Locate the cell with the specified text and output its [x, y] center coordinate. 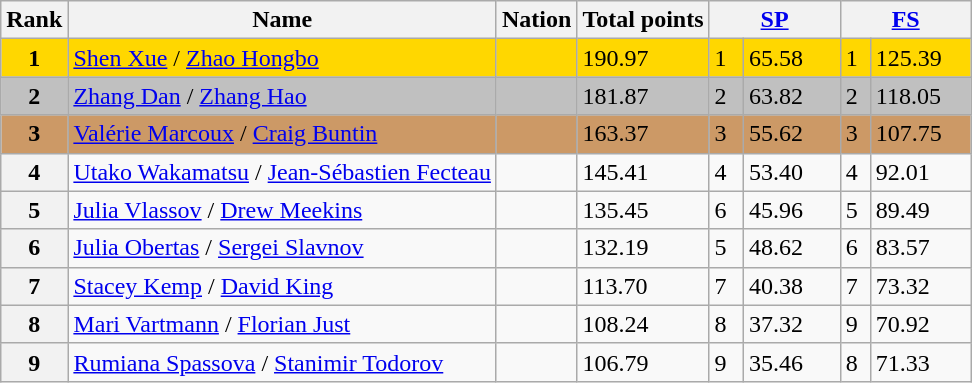
125.39 [920, 58]
107.75 [920, 134]
73.32 [920, 286]
145.41 [643, 172]
FS [906, 20]
55.62 [792, 134]
Rank [34, 20]
Utako Wakamatsu / Jean-Sébastien Fecteau [282, 172]
Total points [643, 20]
Mari Vartmann / Florian Just [282, 324]
181.87 [643, 96]
40.38 [792, 286]
Julia Obertas / Sergei Slavnov [282, 248]
Stacey Kemp / David King [282, 286]
113.70 [643, 286]
89.49 [920, 210]
163.37 [643, 134]
132.19 [643, 248]
106.79 [643, 362]
Julia Vlassov / Drew Meekins [282, 210]
135.45 [643, 210]
Shen Xue / Zhao Hongbo [282, 58]
53.40 [792, 172]
71.33 [920, 362]
Rumiana Spassova / Stanimir Todorov [282, 362]
45.96 [792, 210]
83.57 [920, 248]
190.97 [643, 58]
37.32 [792, 324]
Valérie Marcoux / Craig Buntin [282, 134]
92.01 [920, 172]
65.58 [792, 58]
118.05 [920, 96]
108.24 [643, 324]
Name [282, 20]
70.92 [920, 324]
48.62 [792, 248]
Zhang Dan / Zhang Hao [282, 96]
63.82 [792, 96]
Nation [536, 20]
SP [774, 20]
35.46 [792, 362]
